Extract the [X, Y] coordinate from the center of the cell holding the provided text.  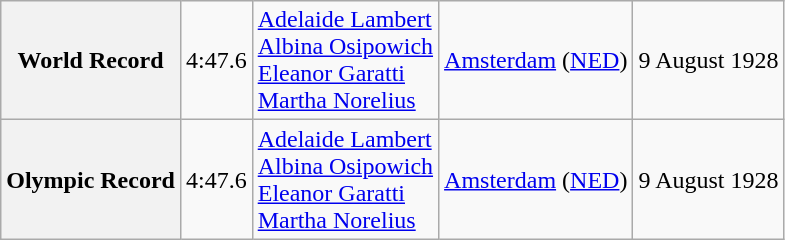
World Record [91, 60]
Olympic Record [91, 180]
